Locate the cell with the specified text and output its (x, y) center coordinate. 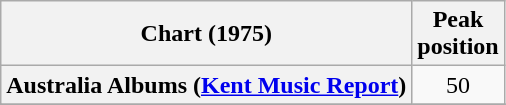
Peak position (458, 34)
50 (458, 85)
Australia Albums (Kent Music Report) (206, 85)
Chart (1975) (206, 34)
